Find where the given text appears and provide that cell's center as (X, Y) coordinate. 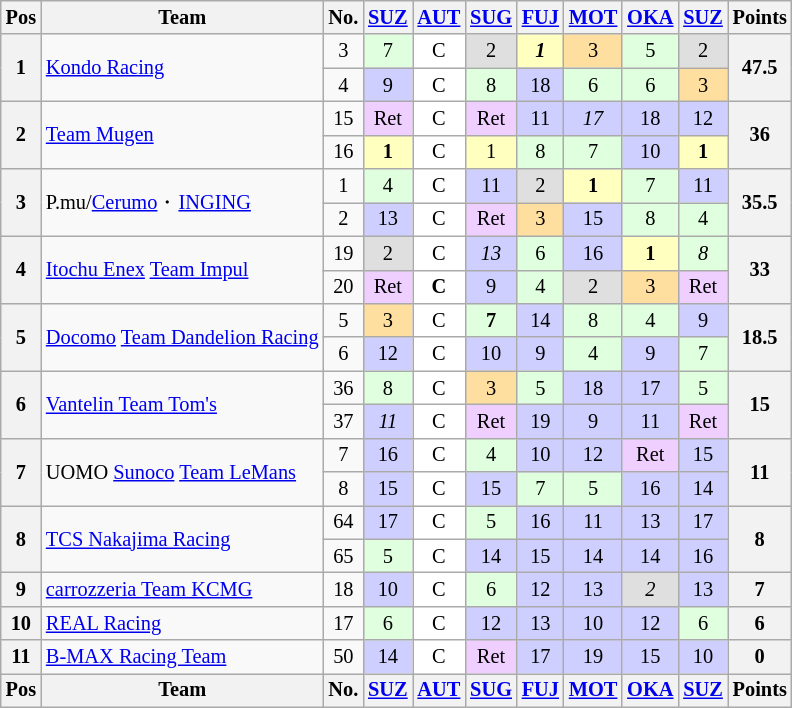
35.5 (760, 202)
50 (344, 657)
carrozzeria Team KCMG (182, 589)
65 (344, 556)
P.mu/Cerumo・INGING (182, 202)
33 (760, 270)
20 (344, 287)
37 (344, 421)
64 (344, 522)
B-MAX Racing Team (182, 657)
REAL Racing (182, 623)
Vantelin Team Tom's (182, 404)
18.5 (760, 336)
0 (760, 657)
Team Mugen (182, 134)
UOMO Sunoco Team LeMans (182, 472)
47.5 (760, 68)
Docomo Team Dandelion Racing (182, 336)
Itochu Enex Team Impul (182, 270)
Kondo Racing (182, 68)
TCS Nakajima Racing (182, 538)
